From the cell containing the given text, extract its center point as [x, y] coordinate. 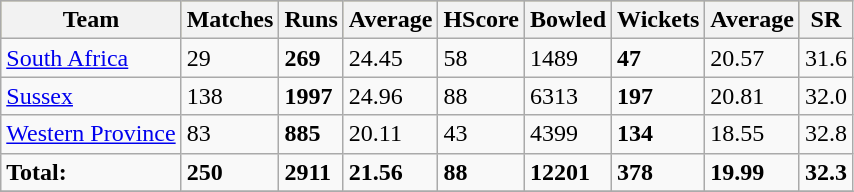
378 [658, 172]
6313 [568, 96]
20.81 [752, 96]
19.99 [752, 172]
32.3 [826, 172]
24.96 [390, 96]
885 [311, 134]
47 [658, 58]
31.6 [826, 58]
2911 [311, 172]
20.57 [752, 58]
4399 [568, 134]
250 [230, 172]
32.0 [826, 96]
138 [230, 96]
Team [91, 20]
HScore [482, 20]
Western Province [91, 134]
Runs [311, 20]
58 [482, 58]
18.55 [752, 134]
197 [658, 96]
83 [230, 134]
29 [230, 58]
21.56 [390, 172]
20.11 [390, 134]
43 [482, 134]
Matches [230, 20]
Sussex [91, 96]
1489 [568, 58]
1997 [311, 96]
SR [826, 20]
269 [311, 58]
24.45 [390, 58]
12201 [568, 172]
Wickets [658, 20]
Total: [91, 172]
South Africa [91, 58]
134 [658, 134]
32.8 [826, 134]
Bowled [568, 20]
